Provide the (x, y) coordinate of the cell's center where the given text is located.  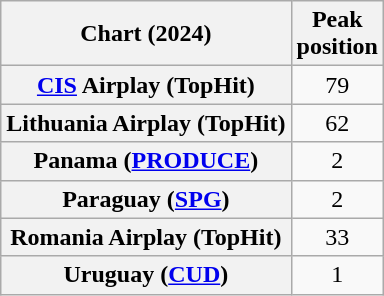
Panama (PRODUCE) (146, 161)
Lithuania Airplay (TopHit) (146, 123)
Peakposition (337, 34)
79 (337, 85)
CIS Airplay (TopHit) (146, 85)
1 (337, 275)
Uruguay (CUD) (146, 275)
Romania Airplay (TopHit) (146, 237)
33 (337, 237)
Chart (2024) (146, 34)
Paraguay (SPG) (146, 199)
62 (337, 123)
